Search for the cell housing the specified text and yield its (x, y) center coordinate. 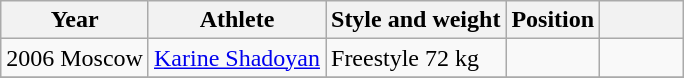
Year (75, 20)
2006 Moscow (75, 58)
Karine Shadoyan (236, 58)
Position (553, 20)
Athlete (236, 20)
Freestyle 72 kg (416, 58)
Style and weight (416, 20)
